Return [x, y] of the center of cell containing provided text 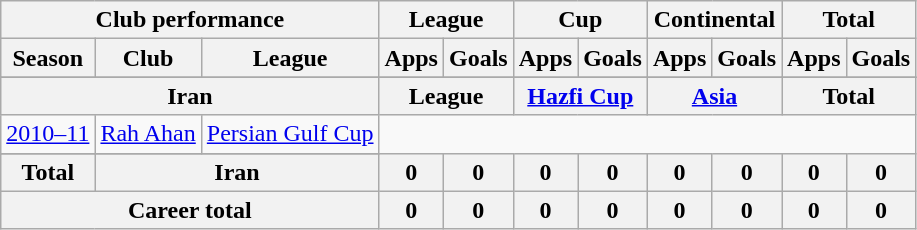
Rah Ahan [148, 134]
Continental [714, 20]
Cup [580, 20]
Hazfi Cup [580, 96]
Asia [714, 96]
Club performance [190, 20]
Season [48, 58]
Career total [190, 210]
Persian Gulf Cup [290, 134]
2010–11 [48, 134]
Club [148, 58]
